Return [x, y] of the center of cell containing provided text 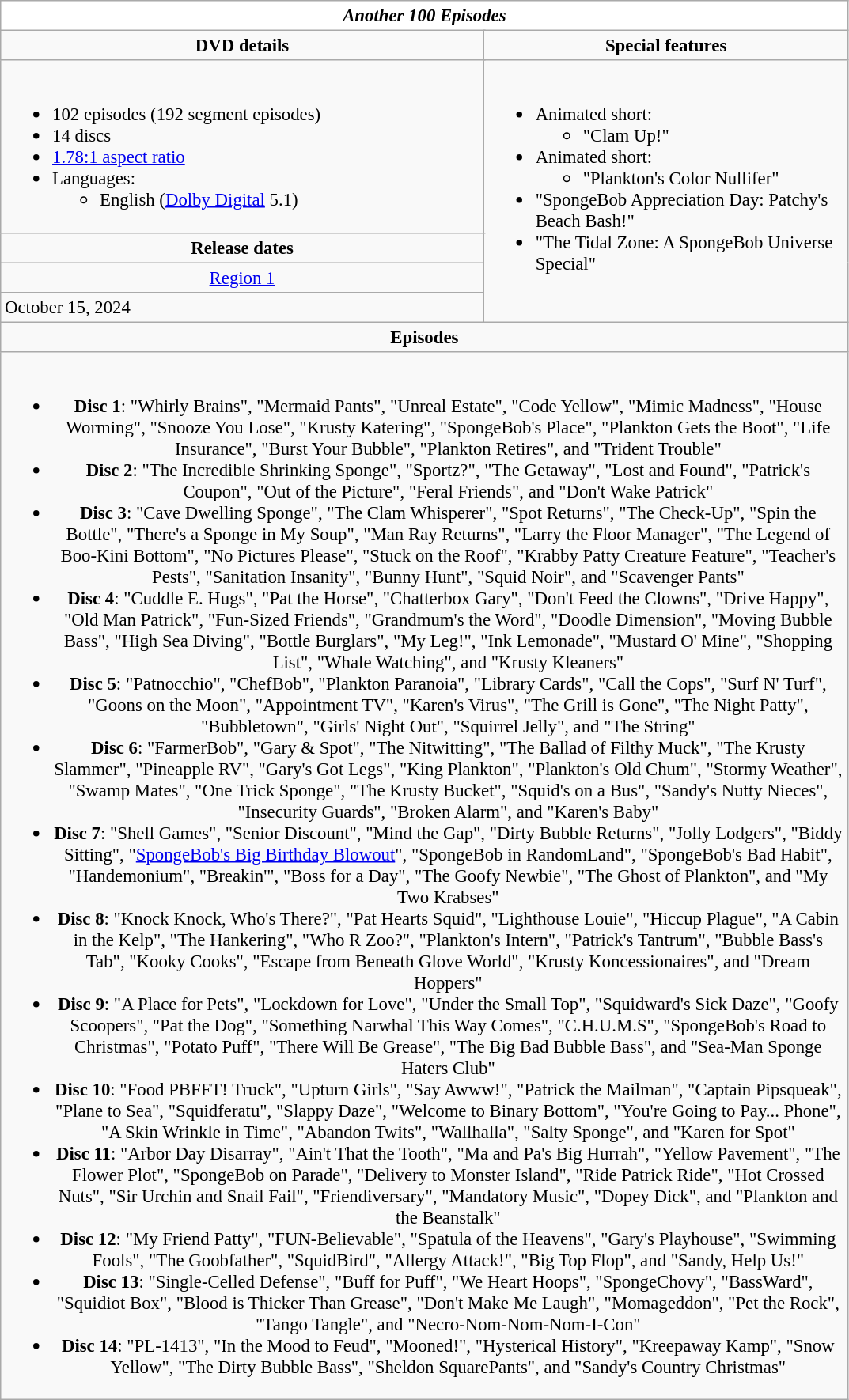
October 15, 2024 [242, 307]
Another 100 Episodes [424, 16]
102 episodes (192 segment episodes)14 discs1.78:1 aspect ratioLanguages:English (Dolby Digital 5.1) [242, 146]
Region 1 [242, 278]
Episodes [424, 337]
DVD details [242, 46]
Release dates [242, 248]
Special features [666, 46]
